Provide the (x, y) coordinate of the cell's center where the given text is located.  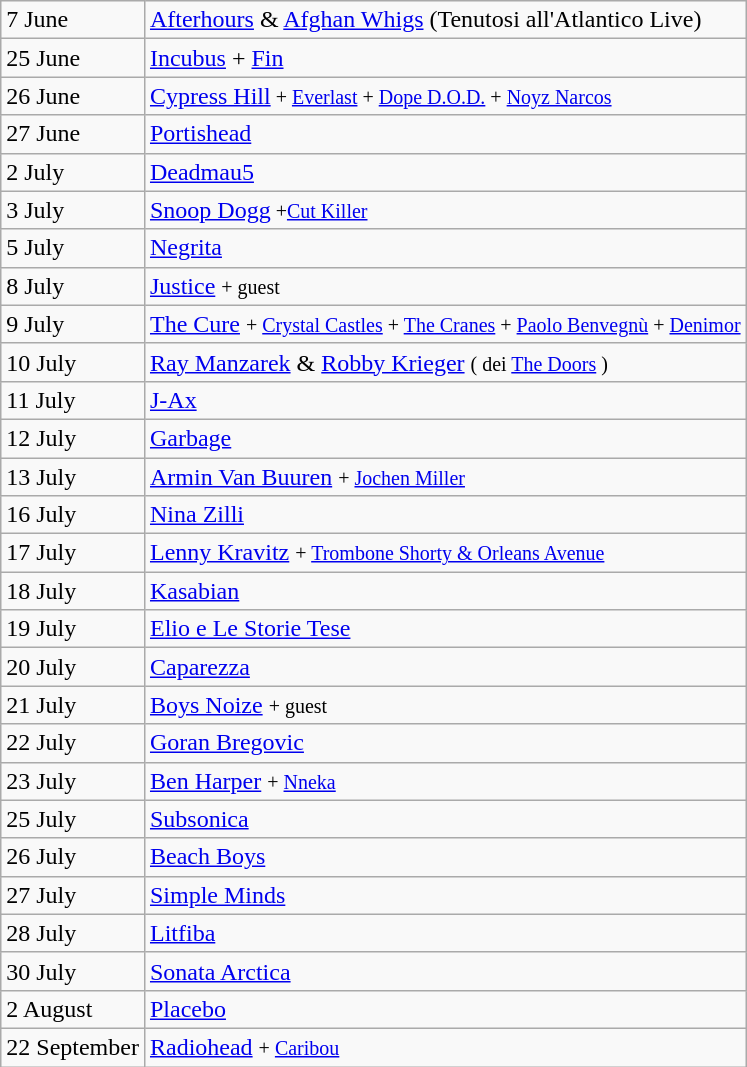
The Cure + Crystal Castles + The Cranes + Paolo Benvegnù + Denimor (445, 324)
16 July (73, 515)
Justice + guest (445, 286)
Nina Zilli (445, 515)
25 July (73, 819)
Armin Van Buuren + Jochen Miller (445, 477)
25 June (73, 58)
Deadmau5 (445, 172)
27 June (73, 134)
10 July (73, 362)
Simple Minds (445, 895)
Elio e Le Storie Tese (445, 629)
22 September (73, 1047)
5 July (73, 248)
J-Ax (445, 400)
Caparezza (445, 667)
3 July (73, 210)
21 July (73, 705)
30 July (73, 971)
27 July (73, 895)
Incubus + Fin (445, 58)
2 August (73, 1009)
13 July (73, 477)
Portishead (445, 134)
7 June (73, 20)
Snoop Dogg +Cut Killer (445, 210)
26 July (73, 857)
Cypress Hill + Everlast + Dope D.O.D. + Noyz Narcos (445, 96)
18 July (73, 591)
2 July (73, 172)
Subsonica (445, 819)
Sonata Arctica (445, 971)
Radiohead + Caribou (445, 1047)
Beach Boys (445, 857)
Boys Noize + guest (445, 705)
19 July (73, 629)
12 July (73, 438)
9 July (73, 324)
Ray Manzarek & Robby Krieger ( dei The Doors ) (445, 362)
22 July (73, 743)
Lenny Kravitz + Trombone Shorty & Orleans Avenue (445, 553)
Goran Bregovic (445, 743)
17 July (73, 553)
Placebo (445, 1009)
Ben Harper + Nneka (445, 781)
8 July (73, 286)
Litfiba (445, 933)
Negrita (445, 248)
Garbage (445, 438)
23 July (73, 781)
Kasabian (445, 591)
Afterhours & Afghan Whigs (Tenutosi all'Atlantico Live) (445, 20)
28 July (73, 933)
26 June (73, 96)
11 July (73, 400)
20 July (73, 667)
